Detect which cell encompasses the target text, then output its (X, Y) center coordinate. 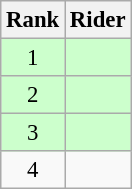
4 (33, 170)
Rider (98, 20)
1 (33, 58)
3 (33, 133)
Rank (33, 20)
2 (33, 95)
